Find where the given text appears and provide that cell's center as (X, Y) coordinate. 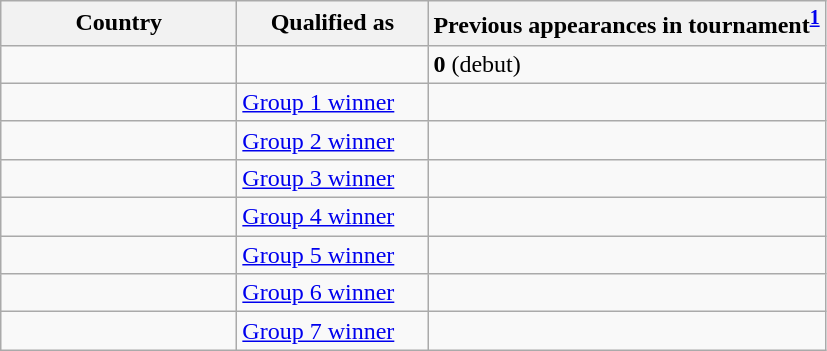
Group 5 winner (332, 255)
Country (119, 24)
0 (debut) (626, 64)
Previous appearances in tournament1 (626, 24)
Group 2 winner (332, 140)
Group 3 winner (332, 178)
Qualified as (332, 24)
Group 7 winner (332, 331)
Group 6 winner (332, 293)
Group 4 winner (332, 217)
Group 1 winner (332, 102)
